Determine the (x, y) coordinate at the center of the cell enclosing the given text.  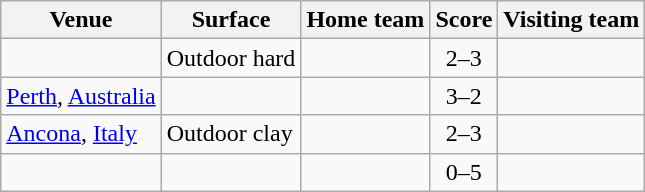
3–2 (464, 96)
Surface (231, 20)
0–5 (464, 172)
Venue (81, 20)
Perth, Australia (81, 96)
Outdoor hard (231, 58)
Home team (366, 20)
Score (464, 20)
Visiting team (572, 20)
Ancona, Italy (81, 134)
Outdoor clay (231, 134)
